Scan for the cell matching the given text and deliver its (x, y) coordinate at center. 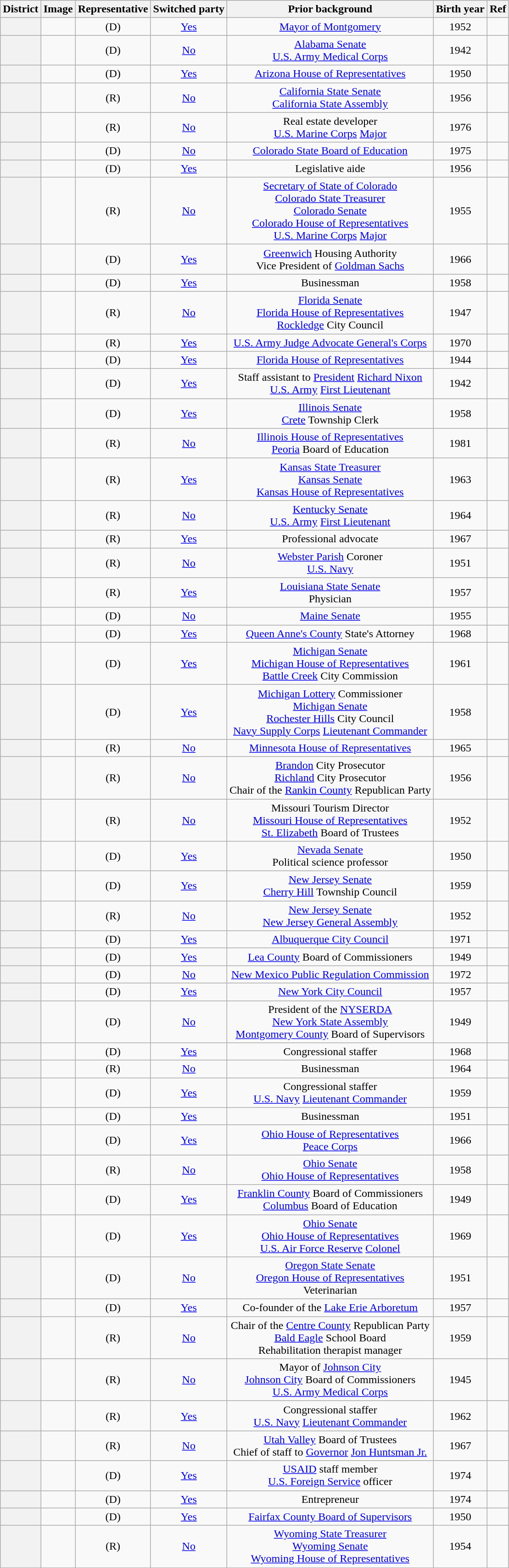
Brandon City ProsecutorRichland City ProsecutorChair of the Rankin County Republican Party (330, 778)
Colorado State Board of Education (330, 151)
Franklin County Board of CommissionersColumbus Board of Education (330, 1199)
Representative (113, 9)
1963 (460, 479)
Mayor of Johnson CityJohnson City Board of CommissionersU.S. Army Medical Corps (330, 1380)
Entrepreneur (330, 1499)
1954 (460, 1546)
1981 (460, 443)
Utah Valley Board of TrusteesChief of staff to Governor Jon Huntsman Jr. (330, 1446)
1971 (460, 940)
Greenwich Housing AuthorityVice President of Goldman Sachs (330, 259)
Fairfax County Board of Supervisors (330, 1517)
1944 (460, 360)
New Jersey SenateNew Jersey General Assembly (330, 916)
Staff assistant to President Richard NixonU.S. Army First Lieutenant (330, 384)
New York City Council (330, 992)
Image (58, 9)
District (21, 9)
1970 (460, 343)
1962 (460, 1416)
Switched party (189, 9)
Oregon State SenateOregon House of RepresentativesVeterinarian (330, 1278)
Ohio SenateOhio House of Representatives (330, 1170)
Michigan Lottery CommissionerMichigan SenateRochester Hills City CouncilNavy Supply Corps Lieutenant Commander (330, 712)
1976 (460, 128)
Lea County Board of Commissioners (330, 957)
Legislative aide (330, 168)
Chair of the Centre County Republican PartyBald Eagle School BoardRehabilitation therapist manager (330, 1338)
New Mexico Public Regulation Commission (330, 974)
President of the NYSERDANew York State AssemblyMontgomery County Board of Supervisors (330, 1022)
1945 (460, 1380)
Alabama SenateU.S. Army Medical Corps (330, 50)
USAID staff memberU.S. Foreign Service officer (330, 1475)
1975 (460, 151)
Ohio House of RepresentativesPeace Corps (330, 1140)
1947 (460, 312)
1961 (460, 663)
Missouri Tourism DirectorMissouri House of RepresentativesSt. Elizabeth Board of Trustees (330, 820)
Ohio SenateOhio House of RepresentativesU.S. Air Force Reserve Colonel (330, 1236)
Birth year (460, 9)
Co-founder of the Lake Erie Arboretum (330, 1308)
Nevada SenatePolitical science professor (330, 856)
Queen Anne's County State's Attorney (330, 634)
Minnesota House of Representatives (330, 748)
1969 (460, 1236)
California State SenateCalifornia State Assembly (330, 97)
Webster Parish CoronerU.S. Navy (330, 562)
Florida SenateFlorida House of RepresentativesRockledge City Council (330, 312)
Illinois SenateCrete Township Clerk (330, 414)
Professional advocate (330, 539)
Real estate developerU.S. Marine Corps Major (330, 128)
Kansas State TreasurerKansas SenateKansas House of Representatives (330, 479)
Arizona House of Representatives (330, 74)
Prior background (330, 9)
1965 (460, 748)
Maine Senate (330, 616)
1972 (460, 974)
Michigan SenateMichigan House of RepresentativesBattle Creek City Commission (330, 663)
Secretary of State of ColoradoColorado State TreasurerColorado SenateColorado House of RepresentativesU.S. Marine Corps Major (330, 211)
Wyoming State TreasurerWyoming SenateWyoming House of Representatives (330, 1546)
Florida House of Representatives (330, 360)
New Jersey SenateCherry Hill Township Council (330, 886)
Louisiana State SenatePhysician (330, 593)
Mayor of Montgomery (330, 27)
Ref (498, 9)
Illinois House of RepresentativesPeoria Board of Education (330, 443)
Albuquerque City Council (330, 940)
Congressional staffer (330, 1051)
Kentucky SenateU.S. Army First Lieutenant (330, 516)
U.S. Army Judge Advocate General's Corps (330, 343)
